Pinpoint the cell where the given text exists, returning its [x, y] midpoint coordinate. 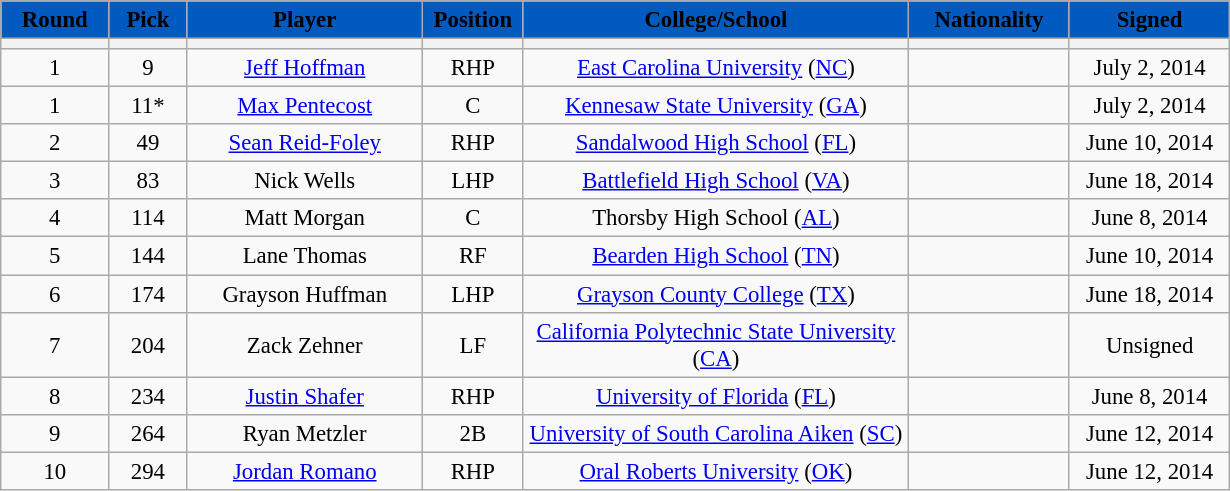
California Polytechnic State University (CA) [716, 344]
3 [55, 181]
204 [148, 344]
Kennesaw State University (GA) [716, 106]
5 [55, 256]
Sean Reid-Foley [305, 143]
Sandalwood High School (FL) [716, 143]
Position [474, 20]
Nick Wells [305, 181]
Jeff Hoffman [305, 68]
Ryan Metzler [305, 433]
Matt Morgan [305, 219]
7 [55, 344]
Jordan Romano [305, 471]
11* [148, 106]
Oral Roberts University (OK) [716, 471]
Max Pentecost [305, 106]
LF [474, 344]
East Carolina University (NC) [716, 68]
RF [474, 256]
49 [148, 143]
Thorsby High School (AL) [716, 219]
10 [55, 471]
83 [148, 181]
Bearden High School (TN) [716, 256]
234 [148, 396]
Unsigned [1150, 344]
Signed [1150, 20]
Grayson Huffman [305, 294]
Nationality [990, 20]
2 [55, 143]
College/School [716, 20]
174 [148, 294]
Battlefield High School (VA) [716, 181]
Player [305, 20]
Justin Shafer [305, 396]
Round [55, 20]
Grayson County College (TX) [716, 294]
University of South Carolina Aiken (SC) [716, 433]
114 [148, 219]
Pick [148, 20]
8 [55, 396]
4 [55, 219]
Lane Thomas [305, 256]
University of Florida (FL) [716, 396]
264 [148, 433]
294 [148, 471]
6 [55, 294]
Zack Zehner [305, 344]
2B [474, 433]
144 [148, 256]
